Search for the cell housing the specified text and yield its (x, y) center coordinate. 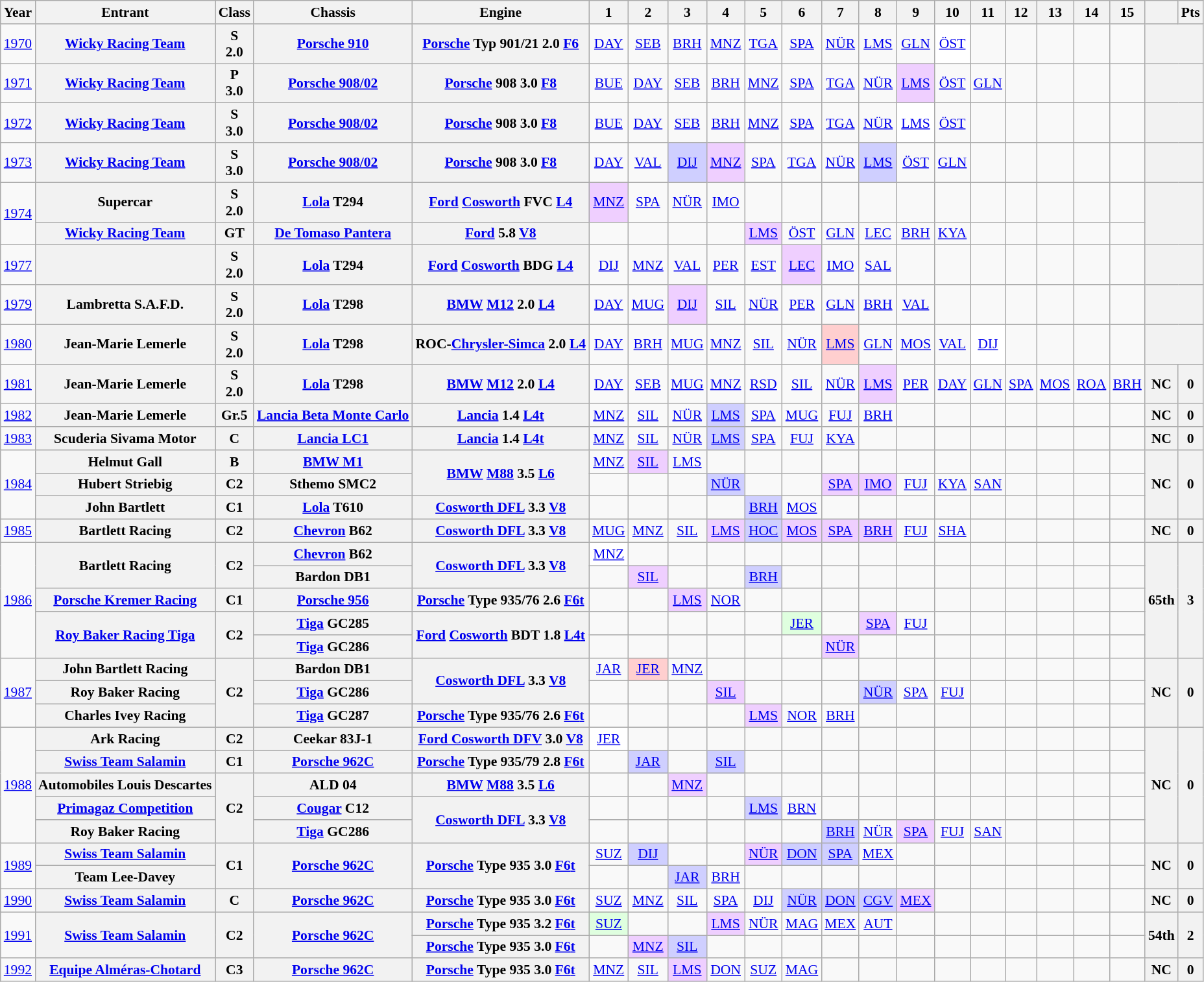
De Tomaso Pantera (333, 234)
Gr.5 (235, 416)
1981 (18, 384)
1971 (18, 83)
Roy Baker Racing Tiga (125, 634)
ALD 04 (333, 785)
Ford Cosworth FVC L4 (501, 202)
1973 (18, 162)
P3.0 (235, 83)
1990 (18, 901)
Ford Cosworth BDG L4 (501, 265)
Primagaz Competition (125, 808)
Charles Ivey Racing (125, 716)
Entrant (125, 12)
1984 (18, 485)
Team Lee-Davey (125, 878)
13 (1055, 12)
12 (1021, 12)
Ford 5.8 V8 (501, 234)
1985 (18, 531)
GT (235, 234)
Porsche 956 (333, 601)
54th (1161, 935)
Supercar (125, 202)
1974 (18, 214)
Automobiles Louis Descartes (125, 785)
B (235, 462)
1991 (18, 935)
1979 (18, 305)
Sthemo SMC2 (333, 485)
Hubert Striebig (125, 485)
1970 (18, 44)
Cougar C12 (333, 808)
9 (915, 12)
SHA (952, 531)
Porsche 910 (333, 44)
Equipe Alméras-Chotard (125, 970)
BRN (802, 808)
RSD (764, 384)
Lambretta S.A.F.D. (125, 305)
Ark Racing (125, 739)
1977 (18, 265)
65th (1161, 600)
AUT (878, 924)
1992 (18, 970)
Year (18, 12)
HOC (764, 531)
Porsche Type 935 3.2 F6t (501, 924)
Chassis (333, 12)
8 (878, 12)
1 (608, 12)
Ceekar 83J-1 (333, 739)
John Bartlett (125, 508)
Engine (501, 12)
1983 (18, 438)
11 (988, 12)
BMW M1 (333, 462)
SAL (878, 265)
1972 (18, 123)
7 (840, 12)
1986 (18, 600)
1987 (18, 693)
Porsche Typ 901/21 2.0 F6 (501, 44)
14 (1092, 12)
Lancia Beta Monte Carlo (333, 416)
Scuderia Sivama Motor (125, 438)
ROC-Chrysler-Simca 2.0 L4 (501, 344)
Class (235, 12)
1989 (18, 865)
Pts (1191, 12)
EST (764, 265)
Lancia LC1 (333, 438)
1982 (18, 416)
5 (764, 12)
CGV (878, 901)
Ford Cosworth DFV 3.0 V8 (501, 739)
Porsche Kremer Racing (125, 601)
Helmut Gall (125, 462)
1988 (18, 785)
Tiga GC285 (333, 623)
Tiga GC287 (333, 716)
15 (1127, 12)
Porsche Type 935/79 2.8 F6t (501, 762)
4 (726, 12)
10 (952, 12)
Ford Cosworth BDT 1.8 L4t (501, 634)
Lola T610 (333, 508)
C3 (235, 970)
6 (802, 12)
1980 (18, 344)
John Bartlett Racing (125, 669)
ROA (1092, 384)
